Search for the cell housing the specified text and yield its [X, Y] center coordinate. 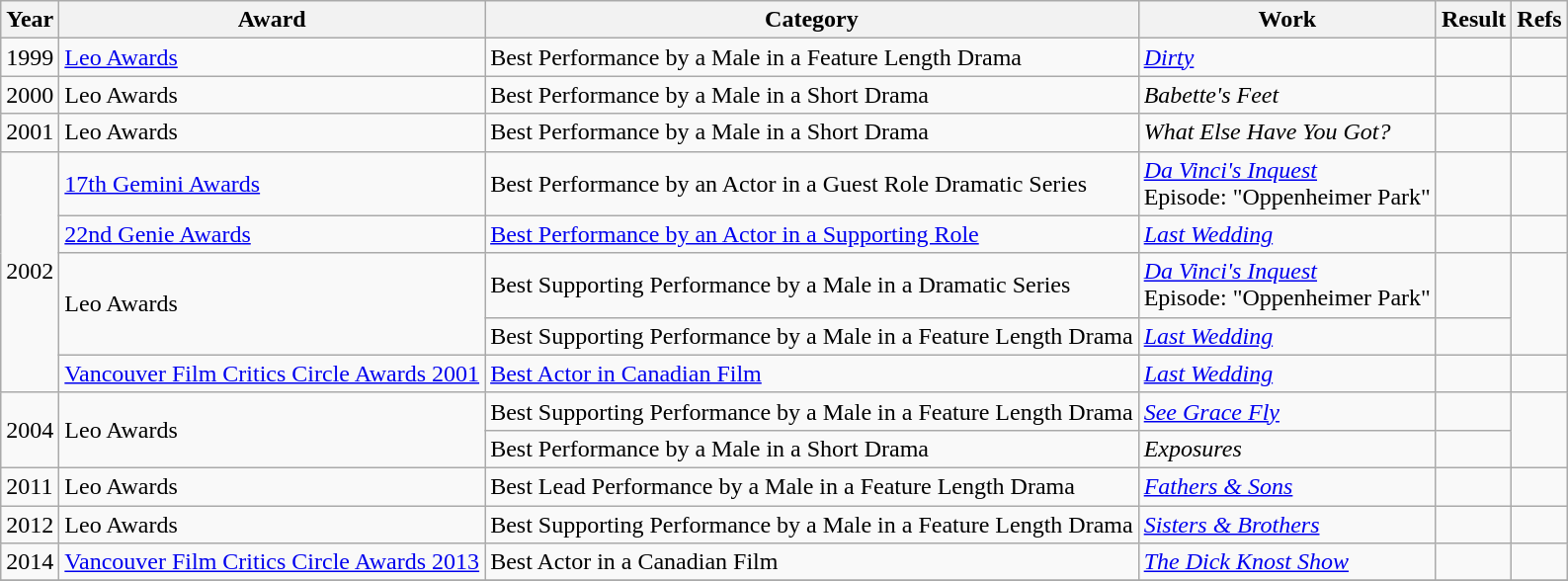
2014 [30, 562]
Best Supporting Performance by a Male in a Dramatic Series [812, 285]
2000 [30, 95]
17th Gemini Awards [273, 184]
22nd Genie Awards [273, 234]
Best Lead Performance by a Male in a Feature Length Drama [812, 486]
Year [30, 20]
2001 [30, 132]
Refs [1539, 20]
Babette's Feet [1286, 95]
Fathers & Sons [1286, 486]
1999 [30, 57]
2011 [30, 486]
Vancouver Film Critics Circle Awards 2013 [273, 562]
2002 [30, 272]
Vancouver Film Critics Circle Awards 2001 [273, 373]
Category [812, 20]
Best Actor in a Canadian Film [812, 562]
2004 [30, 430]
What Else Have You Got? [1286, 132]
Exposures [1286, 449]
Award [273, 20]
The Dick Knost Show [1286, 562]
Best Performance by a Male in a Feature Length Drama [812, 57]
Result [1473, 20]
See Grace Fly [1286, 411]
Dirty [1286, 57]
2012 [30, 525]
Best Performance by an Actor in a Guest Role Dramatic Series [812, 184]
Work [1286, 20]
Sisters & Brothers [1286, 525]
Best Actor in Canadian Film [812, 373]
Best Performance by an Actor in a Supporting Role [812, 234]
